Determine the (x, y) coordinate at the center of the cell enclosing the given text.  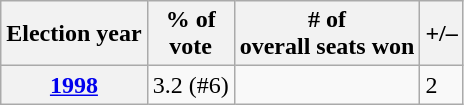
2 (442, 85)
+/– (442, 34)
Election year (74, 34)
1998 (74, 85)
# ofoverall seats won (327, 34)
% ofvote (190, 34)
3.2 (#6) (190, 85)
